Pinpoint the cell where the given text exists, returning its (X, Y) midpoint coordinate. 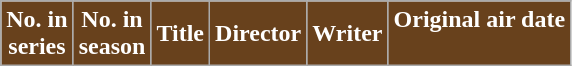
Writer (348, 34)
No. inseries (37, 34)
Title (180, 34)
No. inseason (112, 34)
Director (258, 34)
Original air date (480, 34)
